For the text-containing cell, return its midpoint in (X, Y) coordinate format. 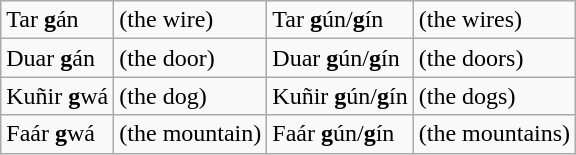
(the doors) (494, 58)
(the wires) (494, 20)
Tar gún/gín (340, 20)
Kuñir gún/gín (340, 96)
(the mountains) (494, 134)
Duar gán (58, 58)
Kuñir gwá (58, 96)
(the dog) (190, 96)
Duar gún/gín (340, 58)
(the wire) (190, 20)
Faár gwá (58, 134)
(the door) (190, 58)
Tar gán (58, 20)
(the mountain) (190, 134)
(the dogs) (494, 96)
Faár gún/gín (340, 134)
